From the cell containing the given text, extract its center point as (X, Y) coordinate. 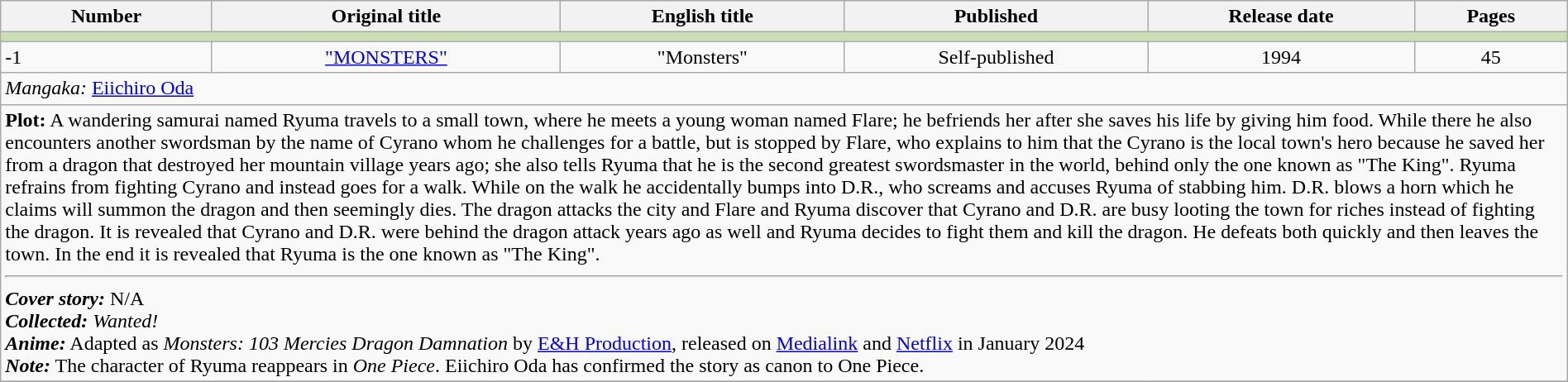
Mangaka: Eiichiro Oda (784, 88)
Pages (1490, 17)
-1 (107, 57)
Original title (385, 17)
English title (702, 17)
Number (107, 17)
"Monsters" (702, 57)
"MONSTERS" (385, 57)
Self-published (996, 57)
Release date (1282, 17)
Published (996, 17)
45 (1490, 57)
1994 (1282, 57)
